Extract the (x, y) coordinate from the center of the cell holding the provided text.  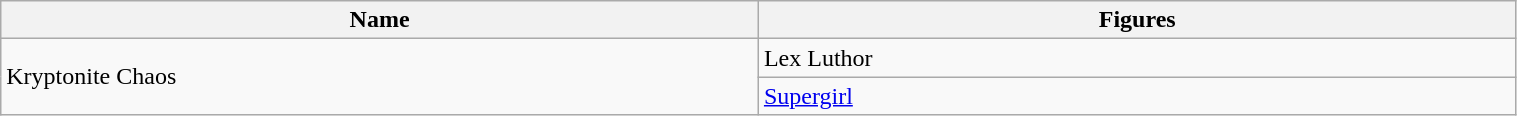
Lex Luthor (1137, 58)
Kryptonite Chaos (380, 77)
Name (380, 20)
Figures (1137, 20)
Supergirl (1137, 96)
